Output the (X, Y) coordinate of the center of the cell containing the given text.  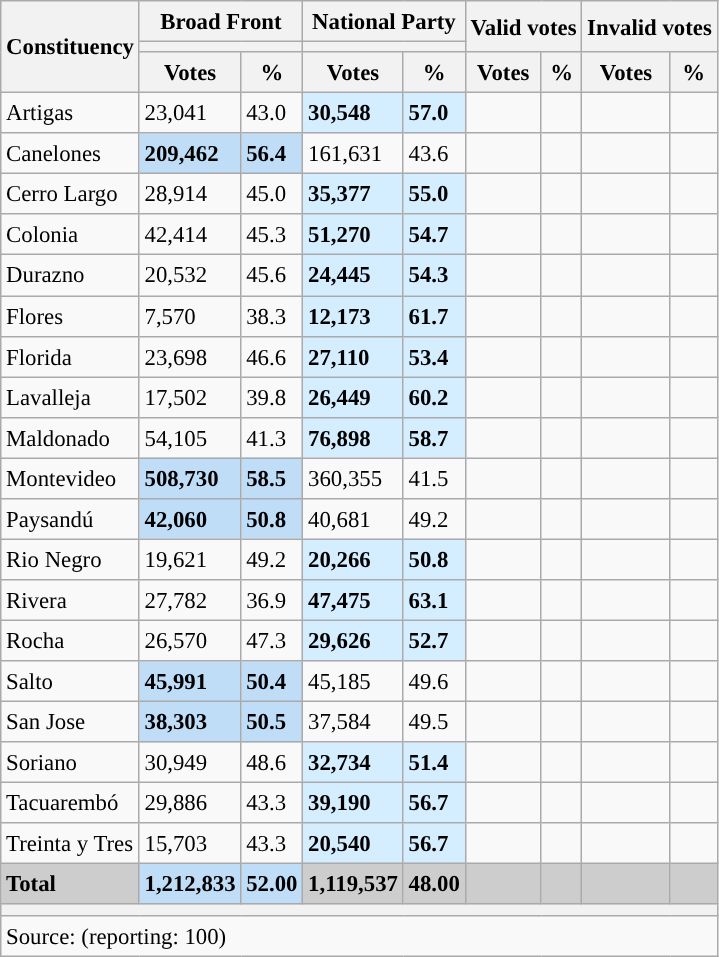
52.7 (434, 640)
Rocha (70, 640)
Artigas (70, 114)
46.6 (272, 356)
Tacuarembó (70, 804)
45.6 (272, 276)
36.9 (272, 600)
58.7 (434, 438)
49.6 (434, 682)
30,949 (190, 762)
42,060 (190, 520)
Treinta y Tres (70, 844)
Maldonado (70, 438)
20,532 (190, 276)
26,449 (353, 398)
Colonia (70, 234)
Soriano (70, 762)
29,886 (190, 804)
54.7 (434, 234)
43.6 (434, 154)
41.3 (272, 438)
Invalid votes (650, 26)
56.4 (272, 154)
Rivera (70, 600)
23,041 (190, 114)
50.4 (272, 682)
12,173 (353, 316)
55.0 (434, 194)
53.4 (434, 356)
San Jose (70, 722)
51.4 (434, 762)
52.00 (272, 884)
1,212,833 (190, 884)
1,119,537 (353, 884)
27,782 (190, 600)
24,445 (353, 276)
360,355 (353, 478)
47,475 (353, 600)
19,621 (190, 560)
60.2 (434, 398)
Flores (70, 316)
61.7 (434, 316)
Canelones (70, 154)
43.0 (272, 114)
45.3 (272, 234)
57.0 (434, 114)
508,730 (190, 478)
Cerro Largo (70, 194)
20,540 (353, 844)
39,190 (353, 804)
63.1 (434, 600)
23,698 (190, 356)
Durazno (70, 276)
49.5 (434, 722)
58.5 (272, 478)
37,584 (353, 722)
209,462 (190, 154)
38.3 (272, 316)
50.5 (272, 722)
17,502 (190, 398)
38,303 (190, 722)
Broad Front (221, 22)
35,377 (353, 194)
54,105 (190, 438)
41.5 (434, 478)
40,681 (353, 520)
42,414 (190, 234)
15,703 (190, 844)
26,570 (190, 640)
30,548 (353, 114)
Constituency (70, 47)
Total (70, 884)
51,270 (353, 234)
39.8 (272, 398)
Rio Negro (70, 560)
45.0 (272, 194)
Florida (70, 356)
48.00 (434, 884)
7,570 (190, 316)
76,898 (353, 438)
Montevideo (70, 478)
45,185 (353, 682)
National Party (384, 22)
54.3 (434, 276)
Source: (reporting: 100) (359, 936)
Salto (70, 682)
Lavalleja (70, 398)
161,631 (353, 154)
45,991 (190, 682)
Paysandú (70, 520)
47.3 (272, 640)
27,110 (353, 356)
20,266 (353, 560)
28,914 (190, 194)
29,626 (353, 640)
48.6 (272, 762)
32,734 (353, 762)
Valid votes (524, 26)
